Locate the cell with the specified text and output its [x, y] center coordinate. 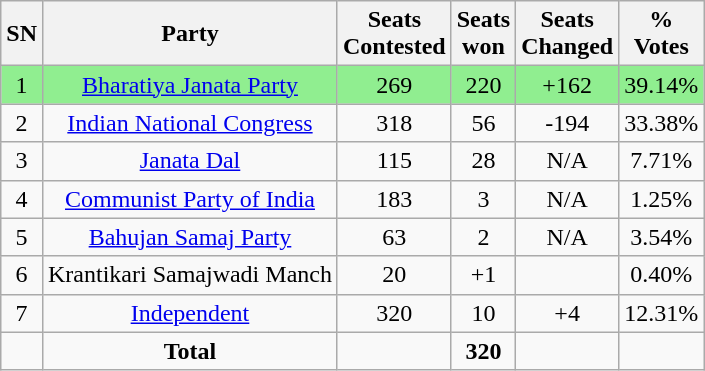
5 [22, 237]
33.38% [662, 123]
3.54% [662, 237]
Indian National Congress [190, 123]
183 [394, 199]
12.31% [662, 313]
56 [483, 123]
Party [190, 34]
0.40% [662, 275]
Krantikari Samajwadi Manch [190, 275]
269 [394, 85]
Bharatiya Janata Party [190, 85]
28 [483, 161]
1 [22, 85]
10 [483, 313]
Total [190, 351]
+4 [568, 313]
39.14% [662, 85]
Independent [190, 313]
Communist Party of India [190, 199]
6 [22, 275]
+162 [568, 85]
63 [394, 237]
SN [22, 34]
Janata Dal [190, 161]
%Votes [662, 34]
115 [394, 161]
1.25% [662, 199]
Seats Changed [568, 34]
+1 [483, 275]
-194 [568, 123]
318 [394, 123]
Seatswon [483, 34]
20 [394, 275]
220 [483, 85]
SeatsContested [394, 34]
7.71% [662, 161]
Bahujan Samaj Party [190, 237]
4 [22, 199]
7 [22, 313]
